Search for the cell housing the specified text and yield its (x, y) center coordinate. 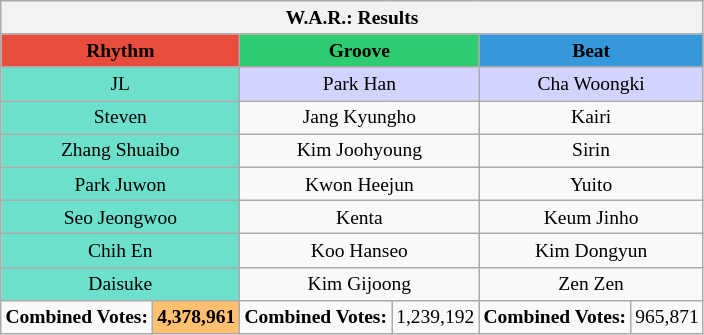
Sirin (591, 150)
Zen Zen (591, 284)
1,239,192 (436, 316)
Park Juwon (120, 184)
Koo Hanseo (360, 250)
Yuito (591, 184)
Groove (360, 50)
Park Han (360, 84)
Rhythm (120, 50)
Kim Dongyun (591, 250)
Seo Jeongwoo (120, 216)
Steven (120, 118)
Chih En (120, 250)
Kwon Heejun (360, 184)
Zhang Shuaibo (120, 150)
Cha Woongki (591, 84)
965,871 (668, 316)
Daisuke (120, 284)
Keum Jinho (591, 216)
Jang Kyungho (360, 118)
Kenta (360, 216)
Kim Gijoong (360, 284)
JL (120, 84)
W.A.R.: Results (352, 18)
Kim Joohyoung (360, 150)
Kairi (591, 118)
4,378,961 (196, 316)
Beat (591, 50)
